Scan for the cell matching the given text and deliver its [X, Y] coordinate at center. 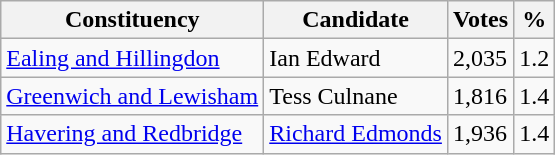
1.2 [534, 58]
Constituency [132, 20]
Tess Culnane [356, 96]
Ealing and Hillingdon [132, 58]
% [534, 20]
1,936 [480, 134]
Ian Edward [356, 58]
Votes [480, 20]
2,035 [480, 58]
Havering and Redbridge [132, 134]
1,816 [480, 96]
Greenwich and Lewisham [132, 96]
Richard Edmonds [356, 134]
Candidate [356, 20]
